Return the (x, y) coordinate for the center point of the cell that contains the specified text.  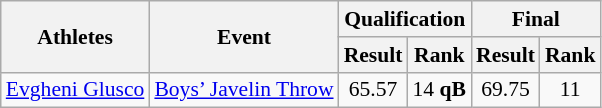
Athletes (76, 36)
14 qB (439, 90)
65.57 (374, 90)
Qualification (405, 19)
69.75 (506, 90)
11 (570, 90)
Evgheni Glusco (76, 90)
Boys’ Javelin Throw (244, 90)
Final (536, 19)
Event (244, 36)
